Locate the cell with the specified text and output its (X, Y) center coordinate. 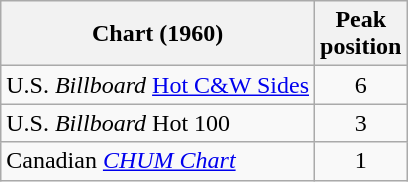
Canadian CHUM Chart (158, 161)
3 (361, 123)
Peakposition (361, 34)
U.S. Billboard Hot C&W Sides (158, 85)
6 (361, 85)
1 (361, 161)
U.S. Billboard Hot 100 (158, 123)
Chart (1960) (158, 34)
